Identify which cell holds the provided text, then report its [X, Y] central coordinate. 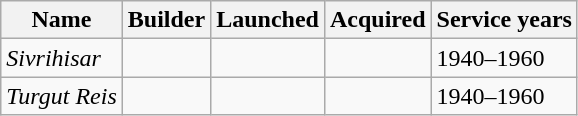
Acquired [378, 20]
Launched [268, 20]
Name [62, 20]
Sivrihisar [62, 58]
Service years [504, 20]
Turgut Reis [62, 96]
Builder [166, 20]
